Detect which cell encompasses the target text, then output its (x, y) center coordinate. 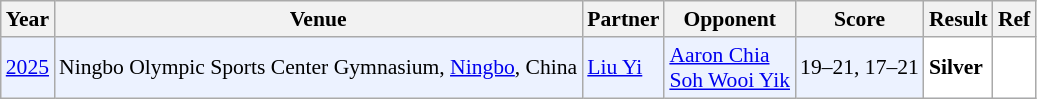
Liu Yi (623, 68)
Aaron Chia Soh Wooi Yik (730, 68)
Year (28, 19)
Ref (1014, 19)
Opponent (730, 19)
2025 (28, 68)
Score (860, 19)
Silver (958, 68)
Venue (318, 19)
19–21, 17–21 (860, 68)
Result (958, 19)
Partner (623, 19)
Ningbo Olympic Sports Center Gymnasium, Ningbo, China (318, 68)
